Capture the cell that displays the provided text and extract its [x, y] central coordinate. 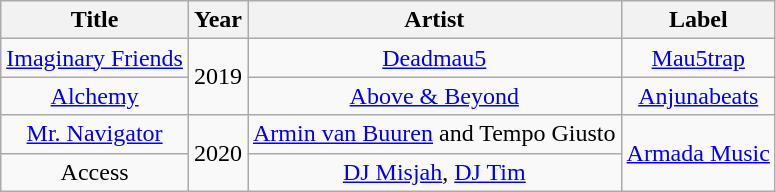
Title [95, 20]
Mr. Navigator [95, 134]
Year [218, 20]
Mau5trap [698, 58]
Above & Beyond [435, 96]
Deadmau5 [435, 58]
Alchemy [95, 96]
2019 [218, 77]
Artist [435, 20]
2020 [218, 153]
Anjunabeats [698, 96]
DJ Misjah, DJ Tim [435, 172]
Imaginary Friends [95, 58]
Armin van Buuren and Tempo Giusto [435, 134]
Armada Music [698, 153]
Label [698, 20]
Access [95, 172]
